Return [X, Y] of the center of cell containing provided text 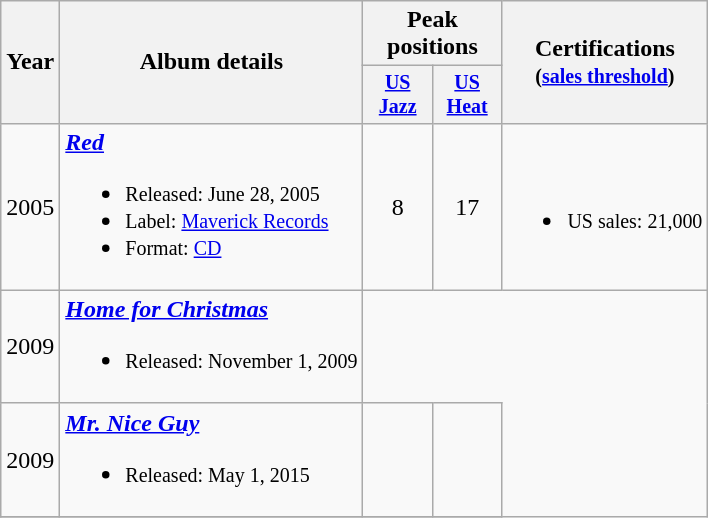
Year [30, 62]
Peak positions [432, 34]
RedReleased: June 28, 2005Label: Maverick RecordsFormat: CD [212, 206]
Home for ChristmasReleased: November 1, 2009 [212, 346]
US sales: 21,000 [605, 206]
Album details [212, 62]
8 [398, 206]
Mr. Nice GuyReleased: May 1, 2015 [212, 460]
2005 [30, 206]
17 [466, 206]
USHeat [466, 94]
Certifications(sales threshold) [605, 62]
USJazz [398, 94]
